Output the [X, Y] coordinate of the center of the cell containing the given text.  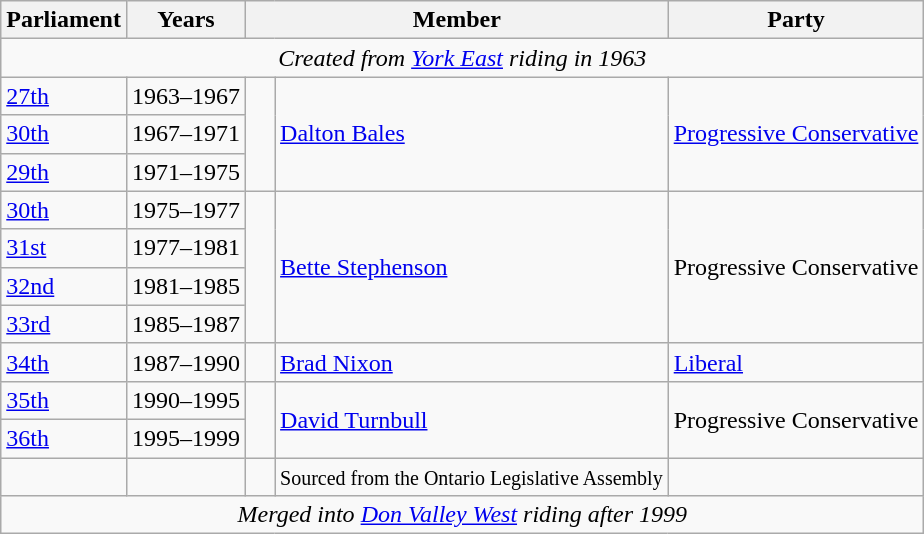
Party [796, 20]
1967–1971 [186, 134]
36th [64, 438]
1975–1977 [186, 210]
35th [64, 400]
32nd [64, 286]
31st [64, 248]
1987–1990 [186, 362]
Liberal [796, 362]
1963–1967 [186, 96]
33rd [64, 324]
1990–1995 [186, 400]
Bette Stephenson [472, 267]
1985–1987 [186, 324]
Dalton Bales [472, 134]
1971–1975 [186, 172]
27th [64, 96]
Sourced from the Ontario Legislative Assembly [472, 477]
34th [64, 362]
1977–1981 [186, 248]
Member [458, 20]
David Turnbull [472, 419]
Merged into Don Valley West riding after 1999 [462, 515]
Parliament [64, 20]
29th [64, 172]
Years [186, 20]
1981–1985 [186, 286]
1995–1999 [186, 438]
Brad Nixon [472, 362]
Created from York East riding in 1963 [462, 58]
